Find where the given text appears and provide that cell's center as [X, Y] coordinate. 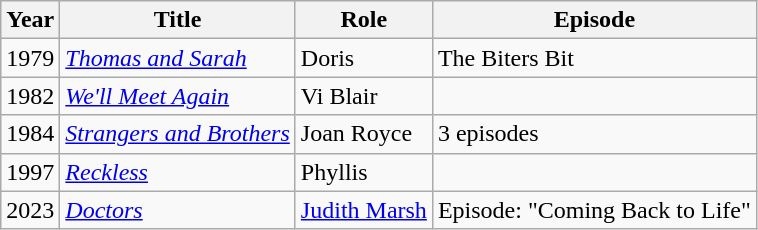
3 episodes [594, 134]
Phyllis [364, 172]
2023 [30, 210]
1982 [30, 96]
Joan Royce [364, 134]
1979 [30, 58]
1997 [30, 172]
Judith Marsh [364, 210]
Doris [364, 58]
Vi Blair [364, 96]
Role [364, 20]
Strangers and Brothers [178, 134]
Episode [594, 20]
Reckless [178, 172]
Episode: "Coming Back to Life" [594, 210]
We'll Meet Again [178, 96]
Thomas and Sarah [178, 58]
Year [30, 20]
1984 [30, 134]
Title [178, 20]
The Biters Bit [594, 58]
Doctors [178, 210]
